Determine the [X, Y] coordinate at the center of the cell enclosing the given text.  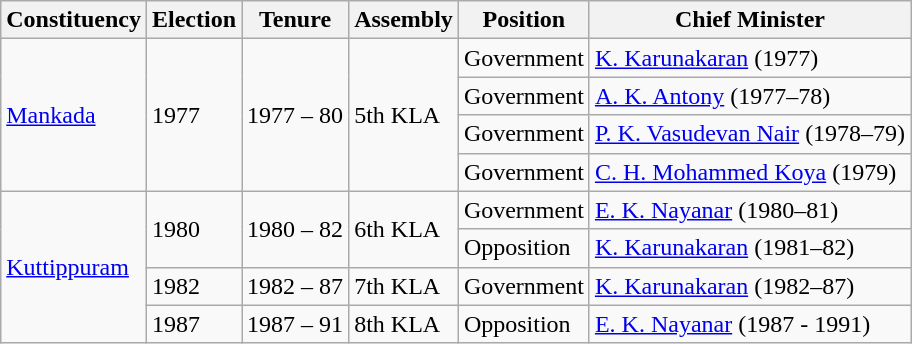
P. K. Vasudevan Nair (1978–79) [750, 134]
Kuttippuram [74, 267]
K. Karunakaran (1977) [750, 58]
A. K. Antony (1977–78) [750, 96]
1987 – 91 [296, 324]
6th KLA [404, 229]
Mankada [74, 115]
C. H. Mohammed Koya (1979) [750, 172]
Assembly [404, 20]
Position [524, 20]
1982 – 87 [296, 286]
K. Karunakaran (1982–87) [750, 286]
E. K. Nayanar (1987 - 1991) [750, 324]
1987 [194, 324]
E. K. Nayanar (1980–81) [750, 210]
Election [194, 20]
Constituency [74, 20]
Tenure [296, 20]
1980 [194, 229]
Chief Minister [750, 20]
1982 [194, 286]
7th KLA [404, 286]
1977 [194, 115]
K. Karunakaran (1981–82) [750, 248]
8th KLA [404, 324]
1980 – 82 [296, 229]
5th KLA [404, 115]
1977 – 80 [296, 115]
